Return (x, y) of the center of cell containing provided text 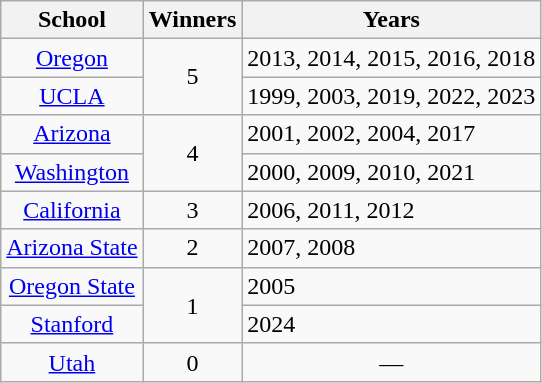
Oregon State (72, 286)
2 (192, 248)
1 (192, 305)
2006, 2011, 2012 (392, 210)
— (392, 362)
3 (192, 210)
Stanford (72, 324)
California (72, 210)
1999, 2003, 2019, 2022, 2023 (392, 96)
2013, 2014, 2015, 2016, 2018 (392, 58)
UCLA (72, 96)
2000, 2009, 2010, 2021 (392, 172)
Oregon (72, 58)
2007, 2008 (392, 248)
Washington (72, 172)
0 (192, 362)
4 (192, 153)
Utah (72, 362)
2024 (392, 324)
School (72, 20)
2001, 2002, 2004, 2017 (392, 134)
Arizona (72, 134)
Winners (192, 20)
5 (192, 77)
Arizona State (72, 248)
2005 (392, 286)
Years (392, 20)
